From the cell containing the given text, extract its center point as (X, Y) coordinate. 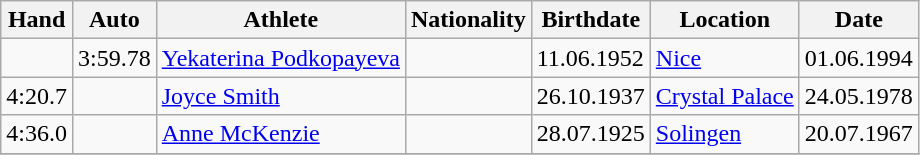
Nice (724, 58)
26.10.1937 (590, 96)
4:20.7 (37, 96)
Hand (37, 20)
4:36.0 (37, 134)
Anne McKenzie (280, 134)
01.06.1994 (858, 58)
Nationality (468, 20)
Location (724, 20)
Crystal Palace (724, 96)
Joyce Smith (280, 96)
Auto (114, 20)
20.07.1967 (858, 134)
Date (858, 20)
Yekaterina Podkopayeva (280, 58)
28.07.1925 (590, 134)
Solingen (724, 134)
24.05.1978 (858, 96)
3:59.78 (114, 58)
11.06.1952 (590, 58)
Athlete (280, 20)
Birthdate (590, 20)
